Provide the (x, y) coordinate of the cell's center where the given text is located.  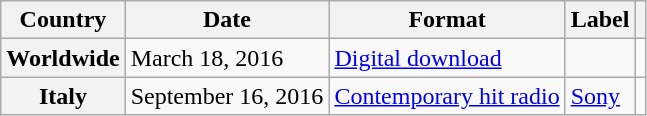
Format (447, 20)
Date (227, 20)
Label (600, 20)
Sony (600, 96)
Italy (63, 96)
September 16, 2016 (227, 96)
Digital download (447, 58)
Country (63, 20)
Worldwide (63, 58)
Contemporary hit radio (447, 96)
March 18, 2016 (227, 58)
